Capture the cell that displays the provided text and extract its [x, y] central coordinate. 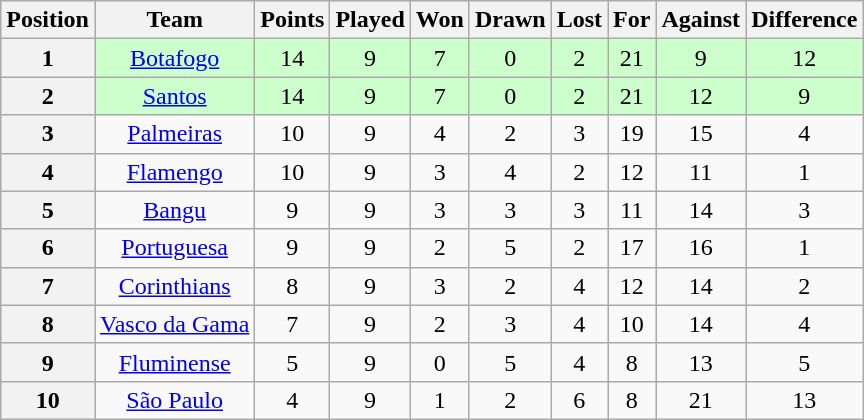
Won [440, 20]
Flamengo [174, 172]
Team [174, 20]
Position [48, 20]
Played [370, 20]
Points [292, 20]
Difference [804, 20]
Fluminense [174, 362]
Lost [579, 20]
Drawn [510, 20]
19 [632, 134]
São Paulo [174, 400]
Vasco da Gama [174, 324]
15 [701, 134]
16 [701, 248]
Botafogo [174, 58]
Santos [174, 96]
For [632, 20]
Bangu [174, 210]
17 [632, 248]
Palmeiras [174, 134]
Portuguesa [174, 248]
Against [701, 20]
Corinthians [174, 286]
